Output the (x, y) coordinate of the center of the cell containing the given text.  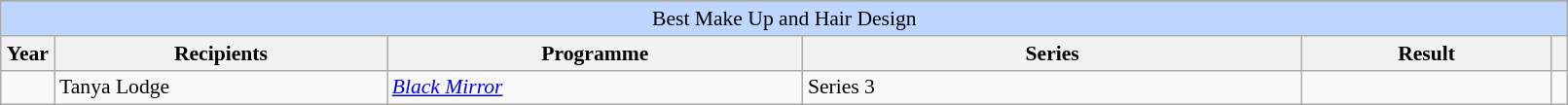
Series (1053, 53)
Tanya Lodge (221, 87)
Result (1426, 53)
Black Mirror (596, 87)
Series 3 (1053, 87)
Recipients (221, 53)
Best Make Up and Hair Design (784, 18)
Programme (596, 53)
Year (27, 53)
